Determine the (X, Y) coordinate at the center of the cell enclosing the given text.  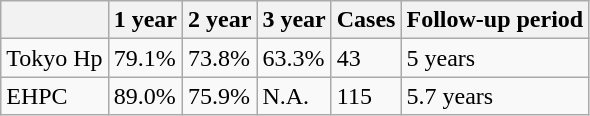
Tokyo Hp (54, 58)
EHPC (54, 96)
73.8% (220, 58)
115 (366, 96)
1 year (145, 20)
75.9% (220, 96)
2 year (220, 20)
5.7 years (495, 96)
5 years (495, 58)
3 year (294, 20)
43 (366, 58)
Follow-up period (495, 20)
89.0% (145, 96)
79.1% (145, 58)
63.3% (294, 58)
Cases (366, 20)
N.A. (294, 96)
